Provide the [x, y] coordinate of the cell's center where the given text is located.  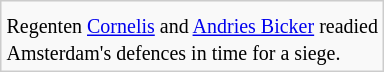
Regenten Cornelis and Andries Bicker readiedAmsterdam's defences in time for a siege. [192, 38]
